Provide the [x, y] coordinate of the cell's center where the given text is located.  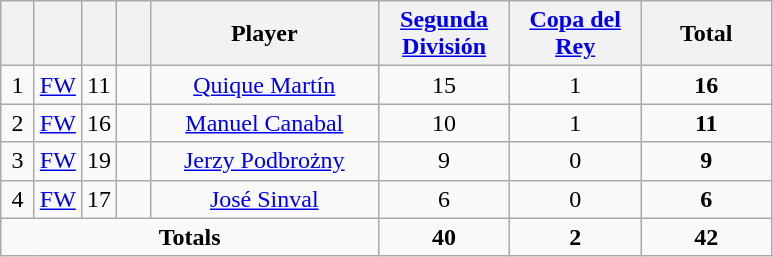
Jerzy Podbrożny [264, 161]
Total [706, 34]
Manuel Canabal [264, 123]
Quique Martín [264, 85]
15 [444, 85]
3 [18, 161]
José Sinval [264, 199]
Player [264, 34]
42 [706, 237]
17 [98, 199]
Copa del Rey [576, 34]
19 [98, 161]
Segunda División [444, 34]
40 [444, 237]
4 [18, 199]
Totals [190, 237]
10 [444, 123]
